Return the [x, y] coordinate for the center point of the cell that contains the specified text.  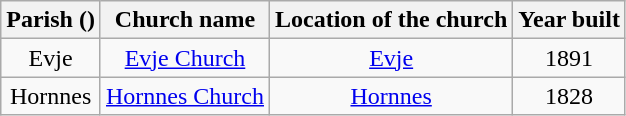
1828 [570, 96]
Year built [570, 20]
Parish () [51, 20]
Church name [184, 20]
Hornnes Church [184, 96]
Location of the church [392, 20]
Evje Church [184, 58]
1891 [570, 58]
